Output the (x, y) coordinate of the center of the cell containing the given text.  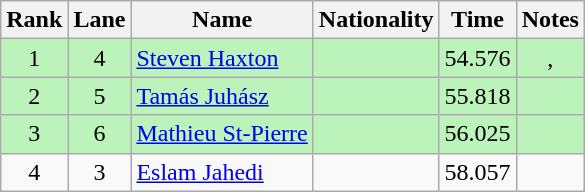
Tamás Juhász (222, 96)
Name (222, 20)
Eslam Jahedi (222, 172)
Nationality (376, 20)
6 (100, 134)
54.576 (478, 58)
1 (34, 58)
Steven Haxton (222, 58)
Notes (550, 20)
58.057 (478, 172)
Mathieu St-Pierre (222, 134)
Time (478, 20)
55.818 (478, 96)
, (550, 58)
Rank (34, 20)
56.025 (478, 134)
5 (100, 96)
Lane (100, 20)
2 (34, 96)
